Pinpoint the cell where the given text exists, returning its [X, Y] midpoint coordinate. 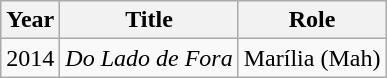
Do Lado de Fora [149, 58]
Title [149, 20]
2014 [30, 58]
Role [312, 20]
Marília (Mah) [312, 58]
Year [30, 20]
